Determine the (x, y) coordinate at the center of the cell enclosing the given text.  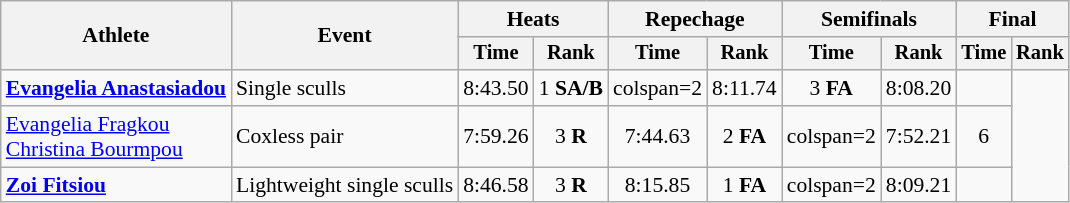
Zoi Fitsiou (116, 185)
Final (1012, 19)
8:43.50 (496, 88)
8:11.74 (744, 88)
Athlete (116, 36)
8:08.20 (918, 88)
Coxless pair (344, 136)
Event (344, 36)
Repechage (695, 19)
2 FA (744, 136)
6 (984, 136)
Heats (533, 19)
8:15.85 (658, 185)
7:52.21 (918, 136)
Semifinals (870, 19)
Evangelia FragkouChristina Bourmpou (116, 136)
1 SA/B (571, 88)
7:59.26 (496, 136)
8:46.58 (496, 185)
3 FA (832, 88)
7:44.63 (658, 136)
8:09.21 (918, 185)
Lightweight single sculls (344, 185)
1 FA (744, 185)
Evangelia Anastasiadou (116, 88)
Single sculls (344, 88)
